Search for the cell housing the specified text and yield its (x, y) center coordinate. 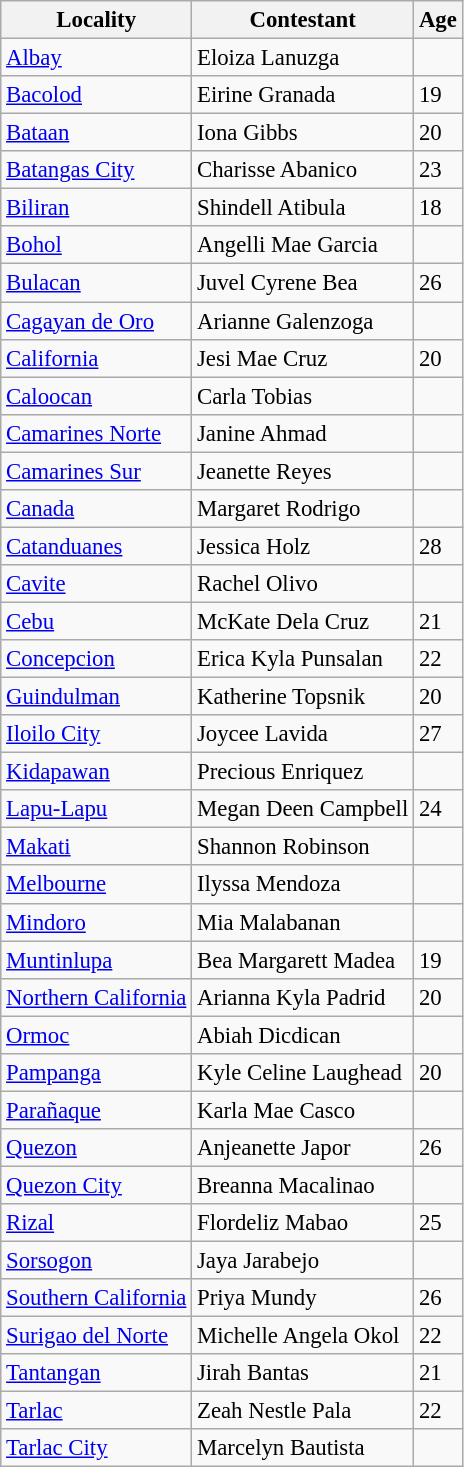
Michelle Angela Okol (303, 1336)
25 (438, 1223)
Jessica Holz (303, 546)
Canada (96, 509)
Margaret Rodrigo (303, 509)
Rizal (96, 1223)
Bataan (96, 133)
Janine Ahmad (303, 433)
Charisse Abanico (303, 170)
Precious Enriquez (303, 772)
Angelli Mae Garcia (303, 245)
Abiah Dicdican (303, 1035)
Parañaque (96, 1110)
Albay (96, 58)
Ilyssa Mendoza (303, 885)
Lapu-Lapu (96, 809)
Kyle Celine Laughead (303, 1073)
Muntinlupa (96, 960)
Joycee Lavida (303, 734)
Cagayan de Oro (96, 321)
Arianne Galenzoga (303, 321)
Quezon City (96, 1185)
Kidapawan (96, 772)
23 (438, 170)
Bea Margarett Madea (303, 960)
Makati (96, 847)
Flordeliz Mabao (303, 1223)
Breanna Macalinao (303, 1185)
Catanduanes (96, 546)
Juvel Cyrene Bea (303, 283)
Concepcion (96, 659)
Batangas City (96, 170)
Carla Tobias (303, 396)
Jeanette Reyes (303, 471)
Erica Kyla Punsalan (303, 659)
Zeah Nestle Pala (303, 1411)
Surigao del Norte (96, 1336)
Bohol (96, 245)
Megan Deen Campbell (303, 809)
Katherine Topsnik (303, 697)
Ormoc (96, 1035)
Guindulman (96, 697)
Cebu (96, 621)
Quezon (96, 1148)
Jesi Mae Cruz (303, 358)
Cavite (96, 584)
Jaya Jarabejo (303, 1261)
Sorsogon (96, 1261)
Iona Gibbs (303, 133)
Mia Malabanan (303, 922)
Bulacan (96, 283)
24 (438, 809)
Eloiza Lanuzga (303, 58)
Pampanga (96, 1073)
Tarlac (96, 1411)
Age (438, 20)
Locality (96, 20)
Camarines Sur (96, 471)
Mindoro (96, 922)
Arianna Kyla Padrid (303, 997)
28 (438, 546)
18 (438, 208)
Anjeanette Japor (303, 1148)
Jirah Bantas (303, 1373)
Karla Mae Casco (303, 1110)
Shindell Atibula (303, 208)
Priya Mundy (303, 1298)
Bacolod (96, 95)
Iloilo City (96, 734)
Northern California (96, 997)
Caloocan (96, 396)
Melbourne (96, 885)
27 (438, 734)
Biliran (96, 208)
California (96, 358)
Rachel Olivo (303, 584)
Tantangan (96, 1373)
Camarines Norte (96, 433)
Shannon Robinson (303, 847)
Eirine Granada (303, 95)
McKate Dela Cruz (303, 621)
Southern California (96, 1298)
Contestant (303, 20)
